Output the (x, y) coordinate of the center of the cell containing the given text.  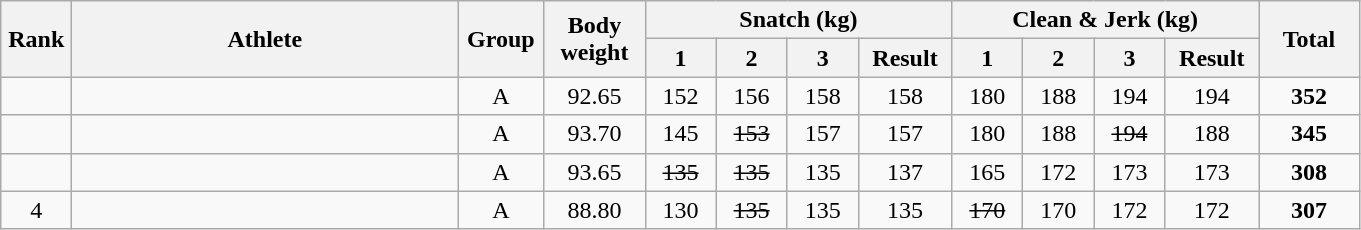
Clean & Jerk (kg) (1106, 20)
92.65 (594, 96)
130 (680, 210)
352 (1308, 96)
93.70 (594, 134)
137 (905, 172)
345 (1308, 134)
308 (1308, 172)
Group (501, 39)
Rank (36, 39)
Body weight (594, 39)
145 (680, 134)
Athlete (265, 39)
152 (680, 96)
4 (36, 210)
153 (752, 134)
88.80 (594, 210)
Total (1308, 39)
156 (752, 96)
Snatch (kg) (798, 20)
165 (988, 172)
93.65 (594, 172)
307 (1308, 210)
